Return [X, Y] of the center of cell containing provided text 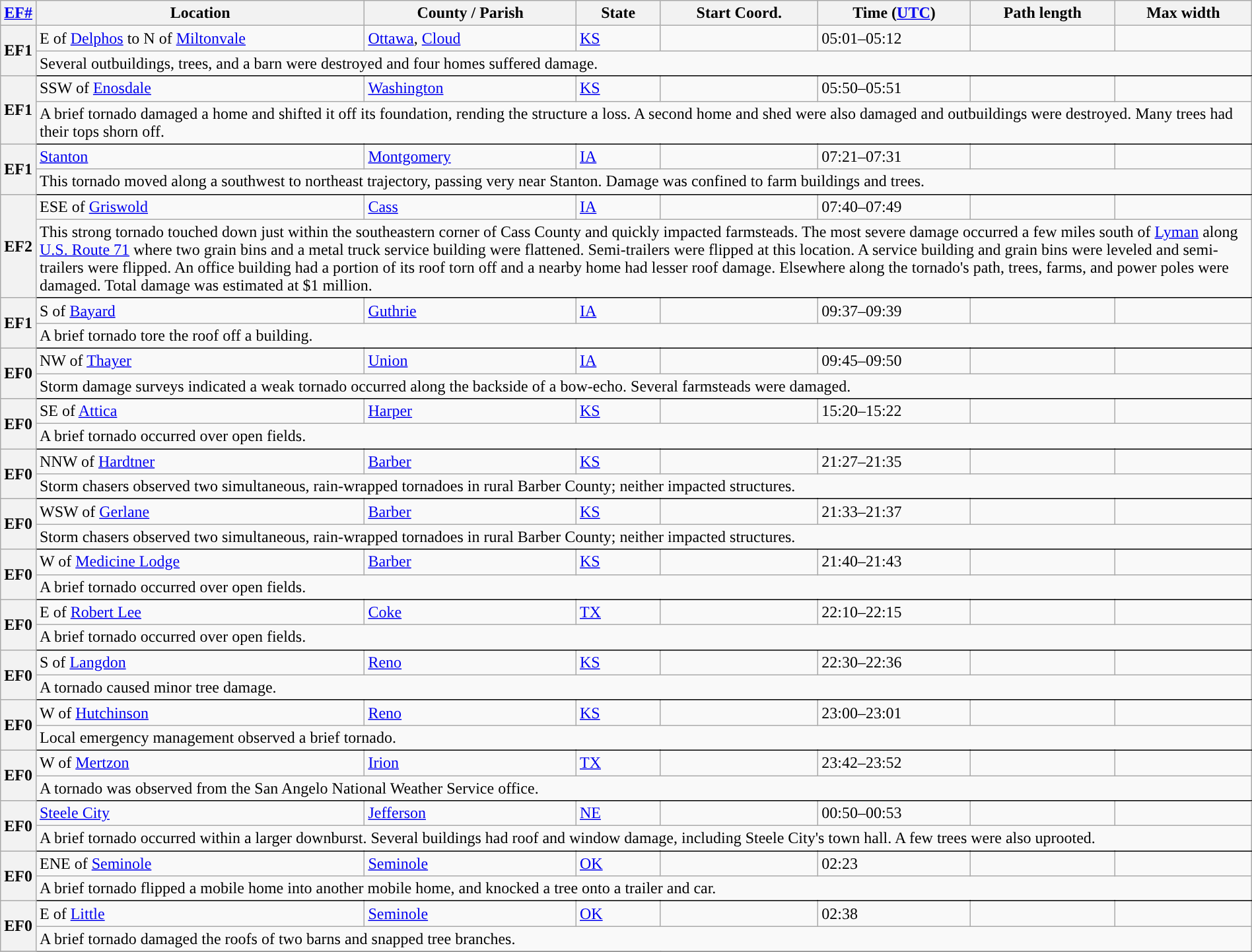
E of Robert Lee [199, 612]
W of Mertzon [199, 763]
NE [618, 813]
This tornado moved along a southwest to northeast trajectory, passing very near Stanton. Damage was confined to farm buildings and trees. [643, 182]
EF2 [18, 246]
23:42–23:52 [894, 763]
Start Coord. [740, 13]
Jefferson [470, 813]
23:00–23:01 [894, 712]
W of Hutchinson [199, 712]
05:01–05:12 [894, 38]
22:30–22:36 [894, 662]
Location [199, 13]
00:50–00:53 [894, 813]
21:33–21:37 [894, 512]
NNW of Hardtner [199, 461]
09:45–09:50 [894, 360]
W of Medicine Lodge [199, 562]
ENE of Seminole [199, 864]
09:37–09:39 [894, 310]
Local emergency management observed a brief tornado. [643, 737]
Irion [470, 763]
E of Delphos to N of Miltonvale [199, 38]
Montgomery [470, 156]
A brief tornado damaged the roofs of two barns and snapped tree branches. [643, 939]
Guthrie [470, 310]
21:40–21:43 [894, 562]
Ottawa, Cloud [470, 38]
Washington [470, 88]
05:50–05:51 [894, 88]
S of Langdon [199, 662]
15:20–15:22 [894, 411]
Max width [1183, 13]
07:21–07:31 [894, 156]
County / Parish [470, 13]
EF# [18, 13]
02:23 [894, 864]
A tornado was observed from the San Angelo National Weather Service office. [643, 788]
Cass [470, 207]
Several outbuildings, trees, and a barn were destroyed and four homes suffered damage. [643, 63]
WSW of Gerlane [199, 512]
ESE of Griswold [199, 207]
S of Bayard [199, 310]
21:27–21:35 [894, 461]
07:40–07:49 [894, 207]
Union [470, 360]
22:10–22:15 [894, 612]
SE of Attica [199, 411]
NW of Thayer [199, 360]
Harper [470, 411]
SSW of Enosdale [199, 88]
A brief tornado tore the roof off a building. [643, 335]
Path length [1042, 13]
02:38 [894, 914]
State [618, 13]
Time (UTC) [894, 13]
Storm damage surveys indicated a weak tornado occurred along the backside of a bow-echo. Several farmsteads were damaged. [643, 386]
A tornado caused minor tree damage. [643, 687]
A brief tornado flipped a mobile home into another mobile home, and knocked a tree onto a trailer and car. [643, 889]
Coke [470, 612]
Steele City [199, 813]
E of Little [199, 914]
Stanton [199, 156]
